For the text-containing cell, return its midpoint in [x, y] coordinate format. 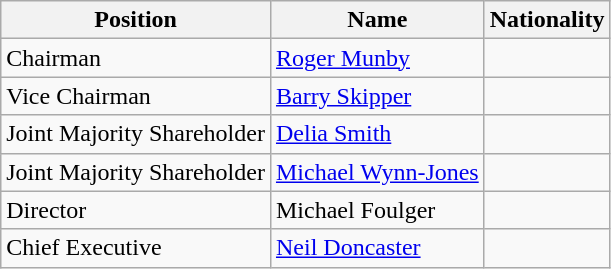
Chief Executive [136, 248]
Chairman [136, 58]
Barry Skipper [377, 96]
Michael Foulger [377, 210]
Vice Chairman [136, 96]
Neil Doncaster [377, 248]
Roger Munby [377, 58]
Position [136, 20]
Director [136, 210]
Delia Smith [377, 134]
Nationality [547, 20]
Michael Wynn-Jones [377, 172]
Name [377, 20]
